Output the (X, Y) coordinate of the center of the cell containing the given text.  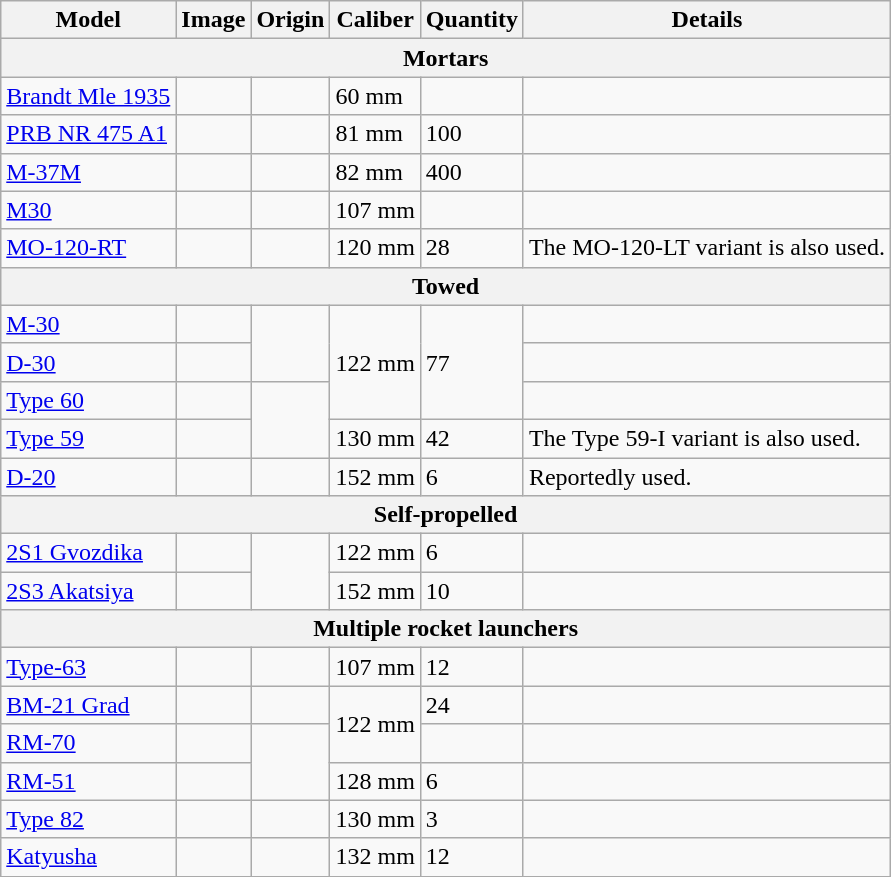
The Type 59-I variant is also used. (706, 438)
Type 59 (88, 438)
Mortars (446, 58)
3 (472, 819)
Origin (290, 20)
60 mm (375, 96)
MO-120-RT (88, 248)
128 mm (375, 781)
Type 60 (88, 400)
Details (706, 20)
Towed (446, 286)
D-30 (88, 362)
400 (472, 172)
Type 82 (88, 819)
2S1 Gvozdika (88, 553)
Model (88, 20)
24 (472, 705)
100 (472, 134)
The MO-120-LT variant is also used. (706, 248)
28 (472, 248)
10 (472, 591)
RM-70 (88, 743)
D-20 (88, 477)
RM-51 (88, 781)
81 mm (375, 134)
132 mm (375, 857)
Multiple rocket launchers (446, 629)
2S3 Akatsiya (88, 591)
42 (472, 438)
M-37M (88, 172)
PRB NR 475 A1 (88, 134)
82 mm (375, 172)
Quantity (472, 20)
M-30 (88, 324)
Image (214, 20)
Self-propelled (446, 515)
Brandt Mle 1935 (88, 96)
Caliber (375, 20)
77 (472, 362)
Katyusha (88, 857)
Type-63 (88, 667)
Reportedly used. (706, 477)
120 mm (375, 248)
M30 (88, 210)
BM-21 Grad (88, 705)
